Extract the [x, y] coordinate from the center of the cell holding the provided text.  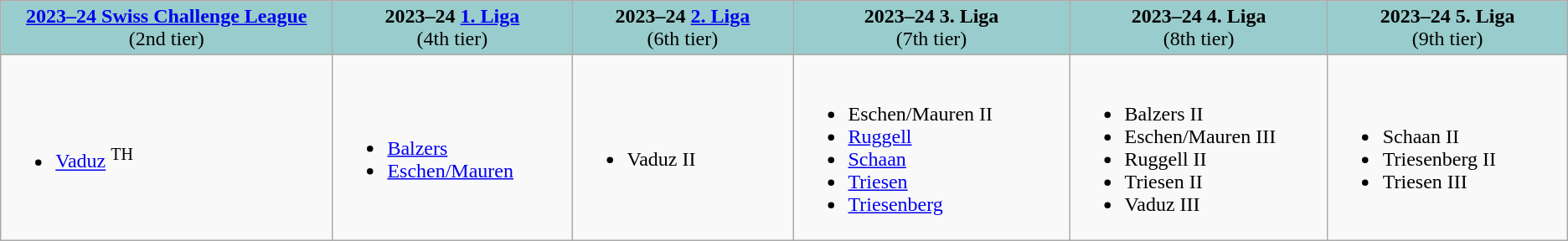
Balzers IIEschen/Mauren IIIRuggell IITriesen IIVaduz III [1199, 147]
2023–24 4. Liga(8th tier) [1199, 28]
2023–24 2. Liga(6th tier) [683, 28]
Schaan IITriesenberg IITriesen III [1447, 147]
2023–24 5. Liga(9th tier) [1447, 28]
Eschen/Mauren IIRuggellSchaanTriesenTriesenberg [931, 147]
Vaduz II [683, 147]
2023–24 3. Liga(7th tier) [931, 28]
2023–24 1. Liga(4th tier) [452, 28]
BalzersEschen/Mauren [452, 147]
2023–24 Swiss Challenge League(2nd tier) [167, 28]
Vaduz TH [167, 147]
